Locate the cell with the specified text and output its (X, Y) center coordinate. 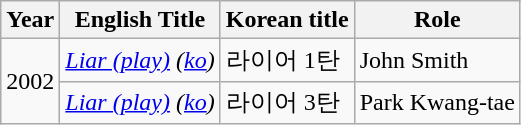
2002 (30, 82)
Korean title (287, 20)
라이어 1탄 (287, 60)
Role (437, 20)
Park Kwang-tae (437, 102)
John Smith (437, 60)
Year (30, 20)
English Title (140, 20)
라이어 3탄 (287, 102)
